Identify which cell holds the provided text, then report its [X, Y] central coordinate. 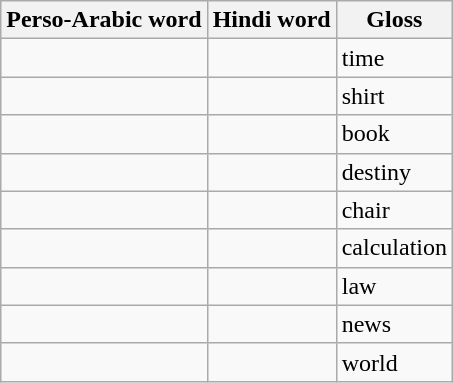
Gloss [394, 20]
time [394, 58]
law [394, 286]
book [394, 134]
world [394, 362]
destiny [394, 172]
shirt [394, 96]
calculation [394, 248]
Hindi word [272, 20]
Perso-Arabic word [104, 20]
news [394, 324]
chair [394, 210]
